Locate the cell with the specified text and output its [x, y] center coordinate. 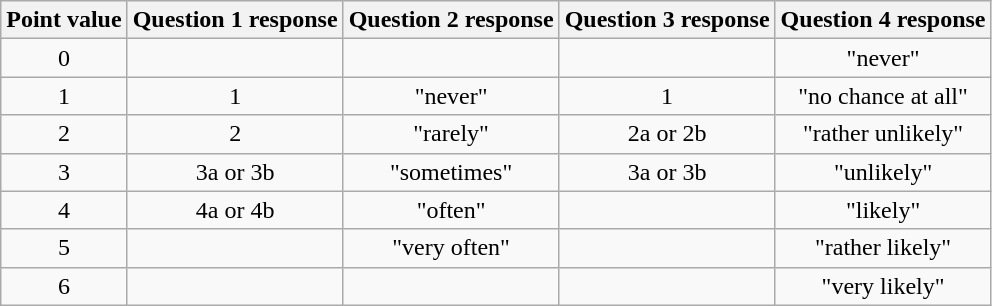
4a or 4b [235, 210]
"rather unlikely" [883, 134]
"very likely" [883, 286]
"often" [451, 210]
Question 2 response [451, 20]
6 [64, 286]
5 [64, 248]
"no chance at all" [883, 96]
"unlikely" [883, 172]
"likely" [883, 210]
4 [64, 210]
Question 4 response [883, 20]
"rather likely" [883, 248]
"rarely" [451, 134]
2a or 2b [667, 134]
"sometimes" [451, 172]
3 [64, 172]
"very often" [451, 248]
Point value [64, 20]
Question 1 response [235, 20]
0 [64, 58]
Question 3 response [667, 20]
